For the text-containing cell, return its midpoint in (x, y) coordinate format. 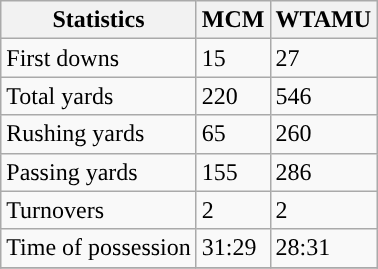
31:29 (233, 248)
Time of possession (99, 248)
546 (324, 96)
Statistics (99, 20)
MCM (233, 20)
28:31 (324, 248)
Total yards (99, 96)
15 (233, 58)
Passing yards (99, 172)
27 (324, 58)
286 (324, 172)
Rushing yards (99, 134)
First downs (99, 58)
260 (324, 134)
WTAMU (324, 20)
155 (233, 172)
65 (233, 134)
220 (233, 96)
Turnovers (99, 210)
